For the text-containing cell, return its midpoint in [x, y] coordinate format. 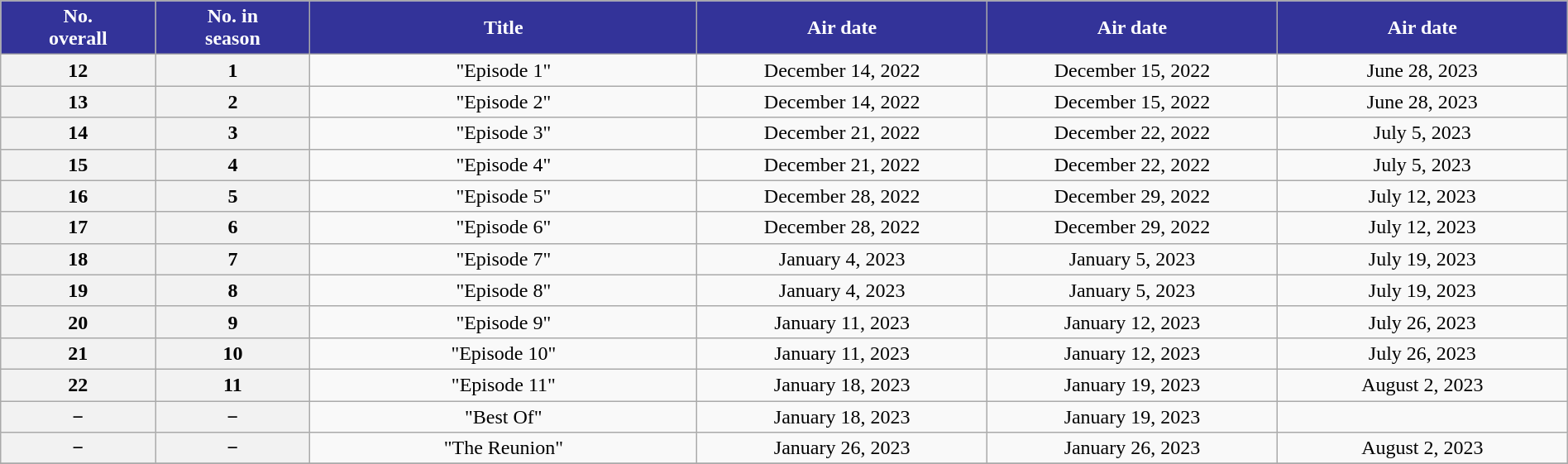
"Episode 3" [504, 133]
"Episode 7" [504, 259]
21 [78, 353]
7 [233, 259]
"The Reunion" [504, 448]
"Best Of" [504, 416]
2 [233, 102]
8 [233, 290]
"Episode 10" [504, 353]
14 [78, 133]
"Episode 8" [504, 290]
9 [233, 322]
"Episode 1" [504, 70]
13 [78, 102]
5 [233, 196]
11 [233, 385]
16 [78, 196]
1 [233, 70]
Title [504, 28]
"Episode 9" [504, 322]
20 [78, 322]
3 [233, 133]
6 [233, 227]
No. inseason [233, 28]
No.overall [78, 28]
17 [78, 227]
4 [233, 165]
22 [78, 385]
"Episode 11" [504, 385]
12 [78, 70]
19 [78, 290]
15 [78, 165]
"Episode 6" [504, 227]
"Episode 5" [504, 196]
10 [233, 353]
18 [78, 259]
"Episode 2" [504, 102]
"Episode 4" [504, 165]
